Output the [x, y] coordinate of the center of the cell containing the given text.  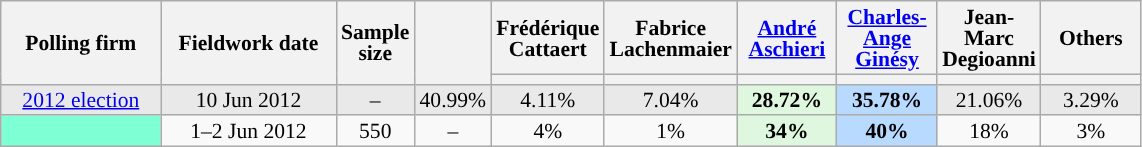
7.04% [670, 100]
40.99% [452, 100]
4% [548, 132]
3% [1091, 132]
1–2 Jun 2012 [248, 132]
Fieldwork date [248, 42]
18% [989, 132]
Jean-Marc Degioanni [989, 38]
1% [670, 132]
28.72% [787, 100]
Fabrice Lachenmaier [670, 38]
Samplesize [375, 42]
40% [887, 132]
Frédérique Cattaert [548, 38]
3.29% [1091, 100]
35.78% [887, 100]
Polling firm [81, 42]
10 Jun 2012 [248, 100]
Others [1091, 38]
Charles-Ange Ginésy [887, 38]
2012 election [81, 100]
4.11% [548, 100]
34% [787, 132]
21.06% [989, 100]
550 [375, 132]
André Aschieri [787, 38]
